For the text-containing cell, return its midpoint in (x, y) coordinate format. 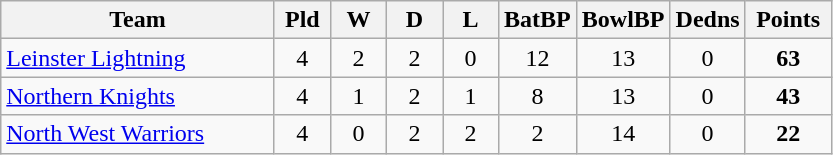
Leinster Lightning (138, 58)
North West Warriors (138, 134)
63 (788, 58)
22 (788, 134)
Dedns (708, 20)
BowlBP (623, 20)
12 (538, 58)
L (470, 20)
Pld (302, 20)
BatBP (538, 20)
D (414, 20)
W (358, 20)
Northern Knights (138, 96)
14 (623, 134)
43 (788, 96)
8 (538, 96)
Points (788, 20)
Team (138, 20)
